Search for the cell housing the specified text and yield its (x, y) center coordinate. 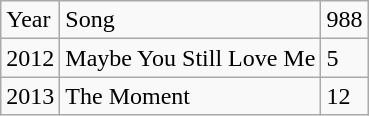
988 (344, 20)
5 (344, 58)
Song (190, 20)
Year (30, 20)
2013 (30, 96)
Maybe You Still Love Me (190, 58)
2012 (30, 58)
12 (344, 96)
The Moment (190, 96)
